Find where the given text appears and provide that cell's center as (X, Y) coordinate. 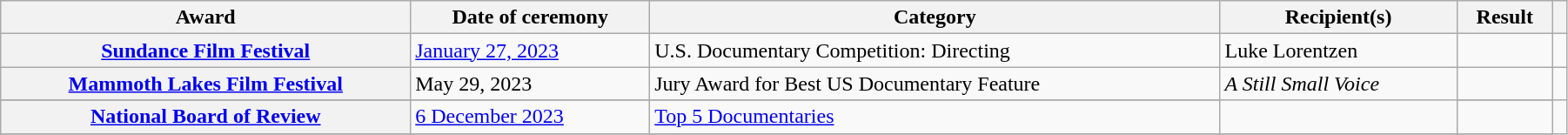
Category (935, 17)
6 December 2023 (531, 117)
National Board of Review (205, 117)
January 27, 2023 (531, 51)
Result (1504, 17)
Jury Award for Best US Documentary Feature (935, 84)
Mammoth Lakes Film Festival (205, 84)
Award (205, 17)
Recipient(s) (1338, 17)
Sundance Film Festival (205, 51)
May 29, 2023 (531, 84)
Top 5 Documentaries (935, 117)
U.S. Documentary Competition: Directing (935, 51)
Date of ceremony (531, 17)
Luke Lorentzen (1338, 51)
A Still Small Voice (1338, 84)
